Scan for the cell matching the given text and deliver its [X, Y] coordinate at center. 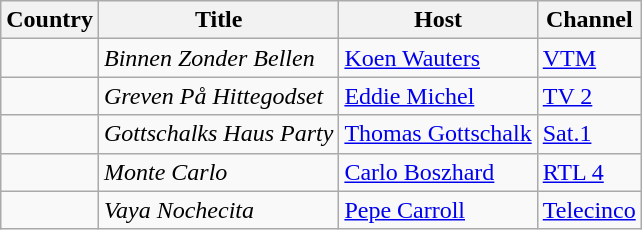
Title [218, 20]
RTL 4 [589, 172]
Carlo Boszhard [438, 172]
Pepe Carroll [438, 210]
Gottschalks Haus Party [218, 134]
Sat.1 [589, 134]
VTM [589, 58]
Telecinco [589, 210]
Binnen Zonder Bellen [218, 58]
TV 2 [589, 96]
Koen Wauters [438, 58]
Country [50, 20]
Vaya Nochecita [218, 210]
Channel [589, 20]
Eddie Michel [438, 96]
Monte Carlo [218, 172]
Host [438, 20]
Greven På Hittegodset [218, 96]
Thomas Gottschalk [438, 134]
